Locate the cell with the specified text and output its [x, y] center coordinate. 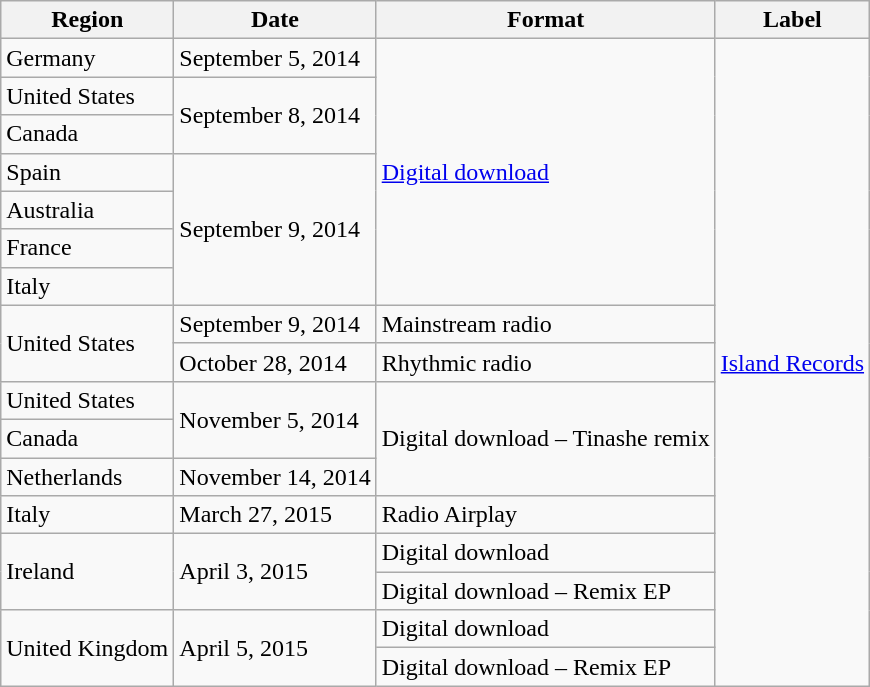
Ireland [88, 572]
Label [792, 20]
September 5, 2014 [275, 58]
Rhythmic radio [546, 362]
October 28, 2014 [275, 362]
Region [88, 20]
Digital download – Tinashe remix [546, 438]
November 14, 2014 [275, 477]
Germany [88, 58]
Mainstream radio [546, 324]
Netherlands [88, 477]
Australia [88, 210]
September 8, 2014 [275, 115]
April 3, 2015 [275, 572]
Radio Airplay [546, 515]
Spain [88, 172]
Date [275, 20]
United Kingdom [88, 648]
March 27, 2015 [275, 515]
Island Records [792, 362]
Format [546, 20]
November 5, 2014 [275, 419]
April 5, 2015 [275, 648]
France [88, 248]
